Provide the [X, Y] coordinate of the cell's center where the given text is located.  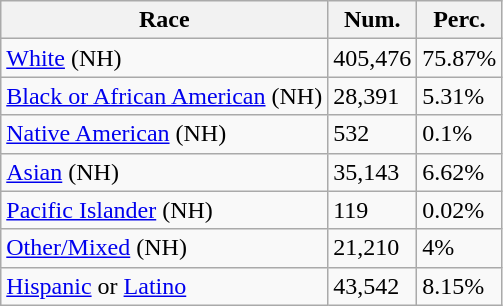
Race [164, 20]
White (NH) [164, 58]
119 [372, 210]
405,476 [372, 58]
Asian (NH) [164, 172]
Native American (NH) [164, 134]
8.15% [460, 286]
Pacific Islander (NH) [164, 210]
Black or African American (NH) [164, 96]
6.62% [460, 172]
0.1% [460, 134]
532 [372, 134]
75.87% [460, 58]
21,210 [372, 248]
4% [460, 248]
35,143 [372, 172]
0.02% [460, 210]
43,542 [372, 286]
Num. [372, 20]
28,391 [372, 96]
5.31% [460, 96]
Other/Mixed (NH) [164, 248]
Perc. [460, 20]
Hispanic or Latino [164, 286]
